Locate the cell with the specified text and output its (x, y) center coordinate. 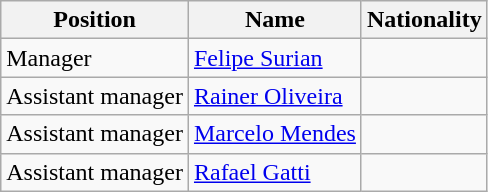
Rafael Gatti (274, 172)
Felipe Surian (274, 58)
Name (274, 20)
Manager (95, 58)
Nationality (424, 20)
Position (95, 20)
Rainer Oliveira (274, 96)
Marcelo Mendes (274, 134)
